Locate the cell with the specified text and output its [X, Y] center coordinate. 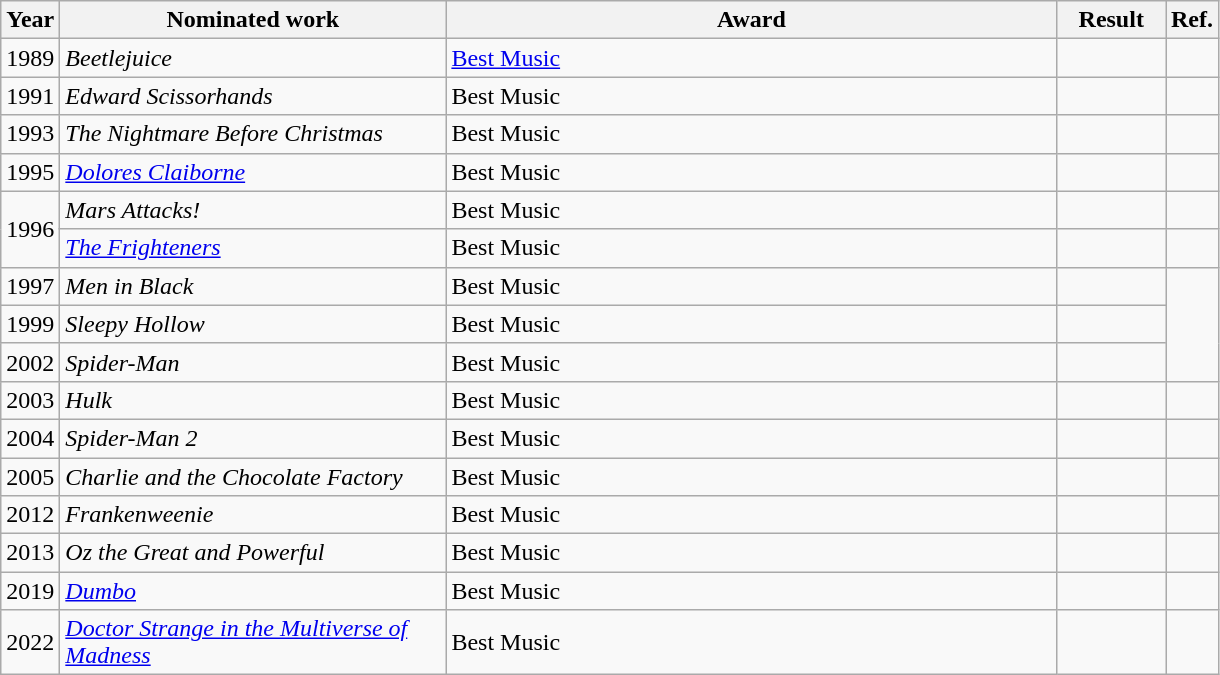
1995 [30, 172]
The Nightmare Before Christmas [253, 134]
Nominated work [253, 20]
Dolores Claiborne [253, 172]
1993 [30, 134]
2022 [30, 642]
2019 [30, 591]
2013 [30, 553]
1997 [30, 286]
Spider-Man 2 [253, 438]
2005 [30, 477]
Frankenweenie [253, 515]
The Frighteners [253, 248]
1991 [30, 96]
Year [30, 20]
Doctor Strange in the Multiverse of Madness [253, 642]
2002 [30, 362]
Mars Attacks! [253, 210]
Award [752, 20]
Dumbo [253, 591]
Result [1112, 20]
2012 [30, 515]
Charlie and the Chocolate Factory [253, 477]
Men in Black [253, 286]
Spider-Man [253, 362]
1996 [30, 229]
Oz the Great and Powerful [253, 553]
Sleepy Hollow [253, 324]
Beetlejuice [253, 58]
Hulk [253, 400]
1999 [30, 324]
2003 [30, 400]
Ref. [1192, 20]
2004 [30, 438]
1989 [30, 58]
Edward Scissorhands [253, 96]
